Search for the cell housing the specified text and yield its [X, Y] center coordinate. 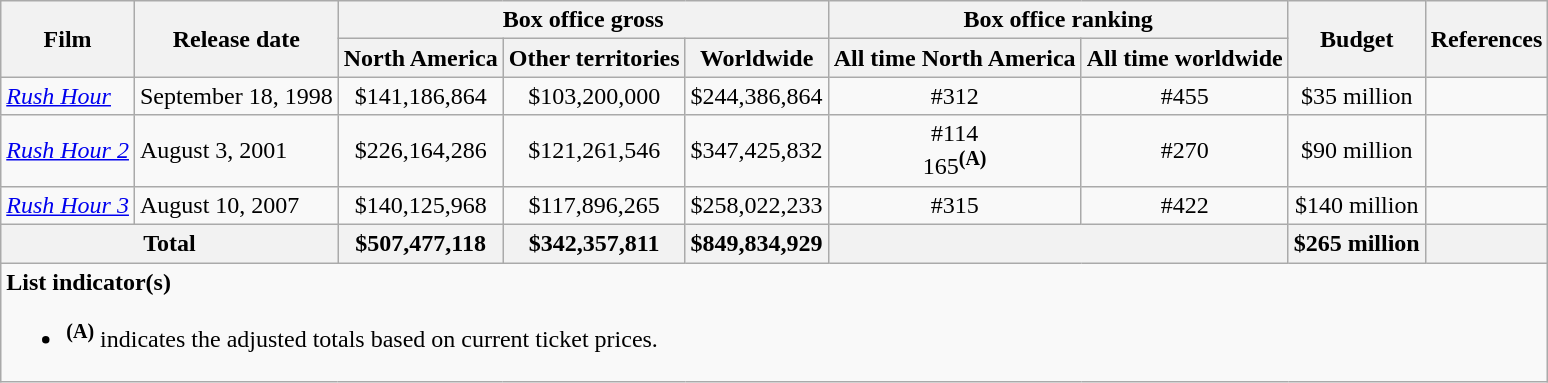
$244,386,864 [756, 96]
#312 [954, 96]
Rush Hour 3 [68, 205]
Box office ranking [1058, 20]
Box office gross [583, 20]
$849,834,929 [756, 244]
#315 [954, 205]
$258,022,233 [756, 205]
Rush Hour [68, 96]
Rush Hour 2 [68, 151]
References [1486, 39]
$226,164,286 [420, 151]
All time worldwide [1184, 58]
Other territories [594, 58]
$507,477,118 [420, 244]
Release date [236, 39]
#114165(A) [954, 151]
Total [170, 244]
$103,200,000 [594, 96]
Budget [1356, 39]
August 10, 2007 [236, 205]
#270 [1184, 151]
September 18, 1998 [236, 96]
$347,425,832 [756, 151]
All time North America [954, 58]
$117,896,265 [594, 205]
#422 [1184, 205]
$141,186,864 [420, 96]
August 3, 2001 [236, 151]
$342,357,811 [594, 244]
$90 million [1356, 151]
$140,125,968 [420, 205]
List indicator(s)(A) indicates the adjusted totals based on current ticket prices. [774, 323]
North America [420, 58]
$121,261,546 [594, 151]
Worldwide [756, 58]
$265 million [1356, 244]
$140 million [1356, 205]
$35 million [1356, 96]
Film [68, 39]
#455 [1184, 96]
